Scan for the cell matching the given text and deliver its (x, y) coordinate at center. 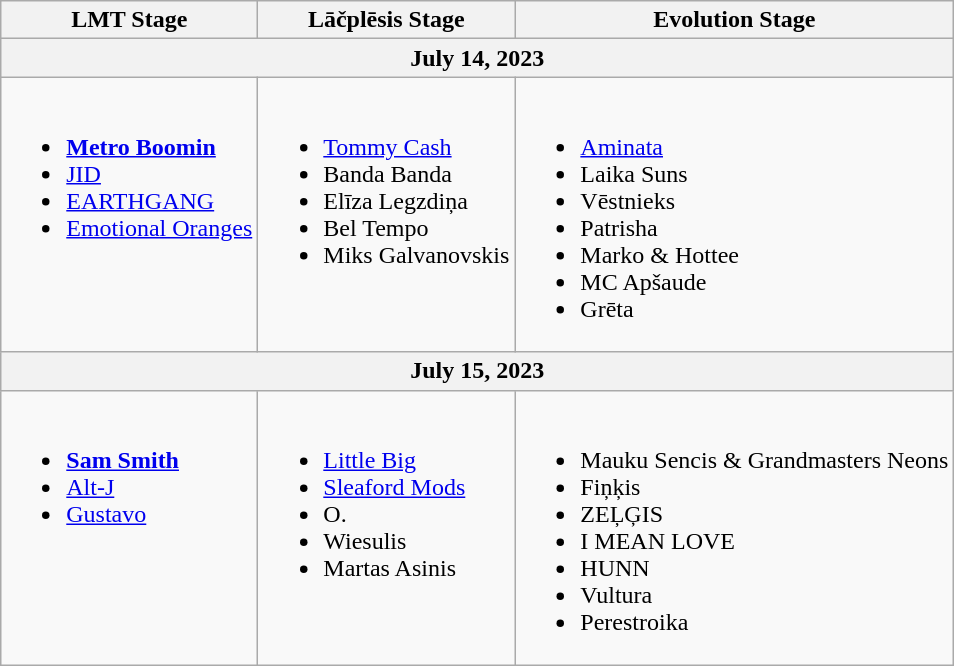
LMT Stage (130, 20)
Tommy CashBanda BandaElīza LegzdiņaBel TempoMiks Galvanovskis (386, 214)
AminataLaika SunsVēstnieksPatrishaMarko & HotteeMC ApšaudeGrēta (734, 214)
Lāčplēsis Stage (386, 20)
Mauku Sencis & Grandmasters NeonsFiņķisZEĻĢISI MEAN LOVEHUNNVulturaPerestroika (734, 528)
Little BigSleaford ModsO.WiesulisMartas Asinis (386, 528)
Evolution Stage (734, 20)
Sam SmithAlt-JGustavo (130, 528)
Metro BoominJIDEARTHGANGEmotional Oranges (130, 214)
July 14, 2023 (478, 58)
July 15, 2023 (478, 371)
